Scan for the cell matching the given text and deliver its [x, y] coordinate at center. 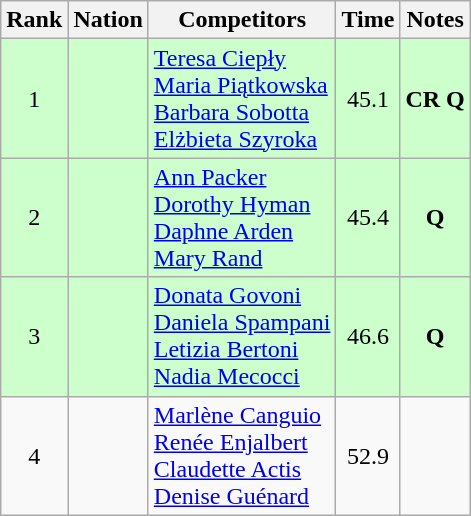
Nation [108, 20]
Rank [34, 20]
4 [34, 456]
Competitors [242, 20]
45.1 [368, 98]
3 [34, 336]
Donata GovoniDaniela SpampaniLetizia BertoniNadia Mecocci [242, 336]
2 [34, 218]
45.4 [368, 218]
Ann PackerDorothy HymanDaphne ArdenMary Rand [242, 218]
CR Q [435, 98]
Teresa CiepłyMaria PiątkowskaBarbara SobottaElżbieta Szyroka [242, 98]
Notes [435, 20]
1 [34, 98]
Time [368, 20]
Marlène CanguioRenée EnjalbertClaudette ActisDenise Guénard [242, 456]
52.9 [368, 456]
46.6 [368, 336]
